Identify which cell holds the provided text, then report its (x, y) central coordinate. 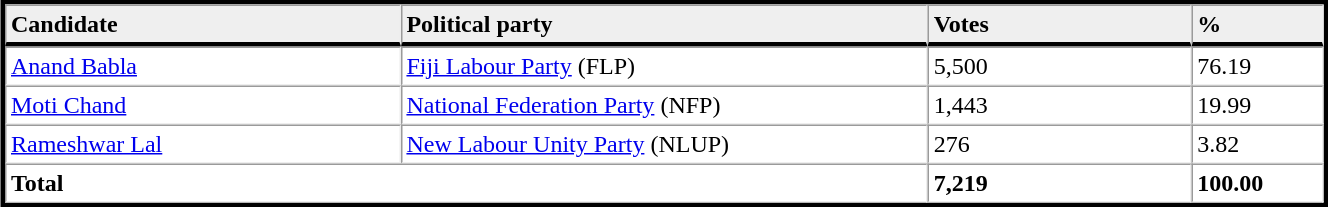
76.19 (1257, 66)
1,443 (1060, 106)
5,500 (1060, 66)
Anand Babla (202, 66)
National Federation Party (NFP) (664, 106)
100.00 (1257, 184)
276 (1060, 144)
19.99 (1257, 106)
7,219 (1060, 184)
% (1257, 25)
3.82 (1257, 144)
Candidate (202, 25)
Votes (1060, 25)
Fiji Labour Party (FLP) (664, 66)
Rameshwar Lal (202, 144)
New Labour Unity Party (NLUP) (664, 144)
Total (466, 184)
Moti Chand (202, 106)
Political party (664, 25)
